Scan for the cell matching the given text and deliver its (X, Y) coordinate at center. 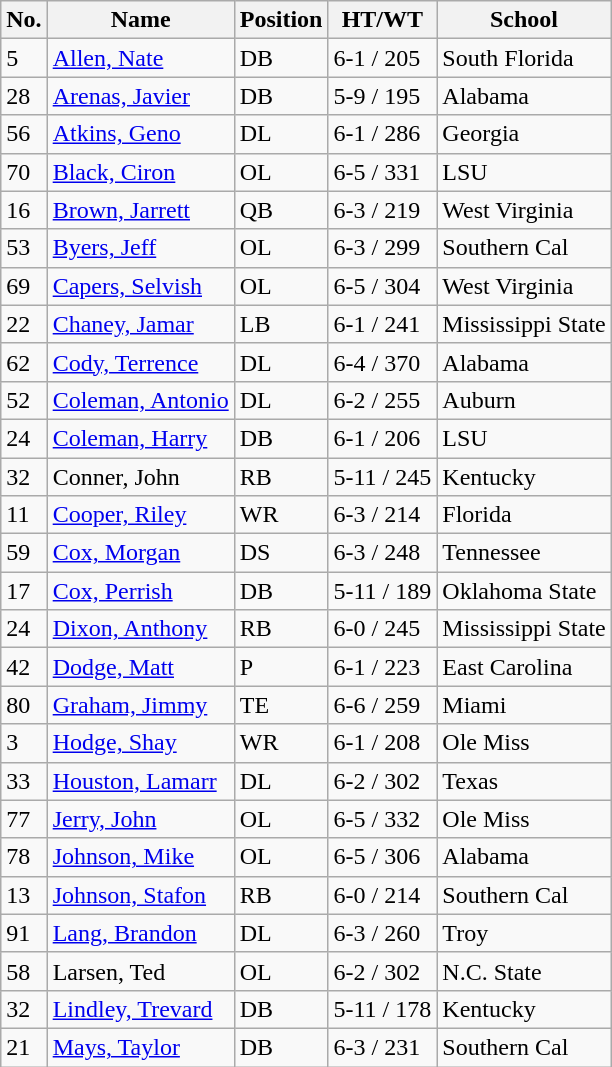
Cox, Morgan (140, 553)
Dixon, Anthony (140, 629)
5-9 / 195 (382, 96)
6-1 / 241 (382, 324)
6-1 / 223 (382, 667)
62 (24, 362)
6-3 / 299 (382, 248)
91 (24, 933)
Black, Ciron (140, 172)
6-3 / 260 (382, 933)
59 (24, 553)
Name (140, 20)
6-4 / 370 (382, 362)
6-3 / 231 (382, 1047)
11 (24, 515)
5 (24, 58)
56 (24, 134)
Brown, Jarrett (140, 210)
Position (281, 20)
LB (281, 324)
6-5 / 306 (382, 857)
Conner, John (140, 477)
Lang, Brandon (140, 933)
Atkins, Geno (140, 134)
Coleman, Antonio (140, 400)
52 (24, 400)
53 (24, 248)
Arenas, Javier (140, 96)
Allen, Nate (140, 58)
33 (24, 781)
80 (24, 705)
6-0 / 214 (382, 895)
Tennessee (524, 553)
69 (24, 286)
East Carolina (524, 667)
Graham, Jimmy (140, 705)
6-1 / 205 (382, 58)
28 (24, 96)
77 (24, 819)
School (524, 20)
6-1 / 286 (382, 134)
Houston, Lamarr (140, 781)
6-6 / 259 (382, 705)
6-1 / 208 (382, 743)
Mays, Taylor (140, 1047)
5-11 / 189 (382, 591)
6-0 / 245 (382, 629)
42 (24, 667)
Johnson, Stafon (140, 895)
Texas (524, 781)
6-5 / 304 (382, 286)
Johnson, Mike (140, 857)
Jerry, John (140, 819)
Troy (524, 933)
Cox, Perrish (140, 591)
Cody, Terrence (140, 362)
Lindley, Trevard (140, 1009)
6-5 / 332 (382, 819)
78 (24, 857)
Auburn (524, 400)
5-11 / 245 (382, 477)
6-3 / 248 (382, 553)
Dodge, Matt (140, 667)
Byers, Jeff (140, 248)
Georgia (524, 134)
17 (24, 591)
3 (24, 743)
N.C. State (524, 971)
6-1 / 206 (382, 438)
Oklahoma State (524, 591)
P (281, 667)
DS (281, 553)
Cooper, Riley (140, 515)
Chaney, Jamar (140, 324)
16 (24, 210)
Coleman, Harry (140, 438)
HT/WT (382, 20)
6-2 / 255 (382, 400)
QB (281, 210)
6-3 / 219 (382, 210)
58 (24, 971)
13 (24, 895)
Florida (524, 515)
5-11 / 178 (382, 1009)
21 (24, 1047)
TE (281, 705)
70 (24, 172)
Capers, Selvish (140, 286)
6-5 / 331 (382, 172)
No. (24, 20)
Miami (524, 705)
South Florida (524, 58)
Larsen, Ted (140, 971)
Hodge, Shay (140, 743)
22 (24, 324)
6-3 / 214 (382, 515)
